Pinpoint the cell where the given text exists, returning its (X, Y) midpoint coordinate. 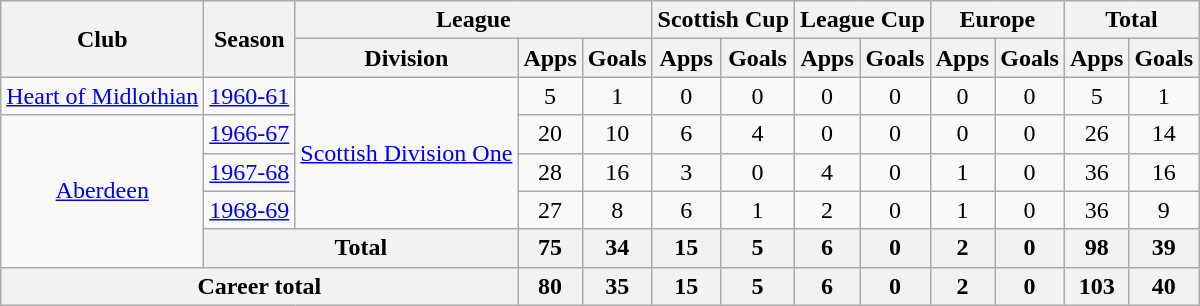
10 (617, 134)
14 (1164, 134)
Club (102, 39)
Scottish Division One (406, 153)
26 (1096, 134)
Heart of Midlothian (102, 96)
103 (1096, 286)
Career total (260, 286)
35 (617, 286)
3 (686, 172)
39 (1164, 248)
Scottish Cup (723, 20)
Season (250, 39)
Europe (997, 20)
Division (406, 58)
Aberdeen (102, 191)
40 (1164, 286)
League Cup (863, 20)
98 (1096, 248)
League (474, 20)
1960-61 (250, 96)
80 (550, 286)
20 (550, 134)
9 (1164, 210)
75 (550, 248)
1967-68 (250, 172)
27 (550, 210)
8 (617, 210)
34 (617, 248)
1968-69 (250, 210)
28 (550, 172)
1966-67 (250, 134)
